Locate the cell with the specified text and output its (x, y) center coordinate. 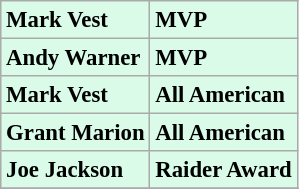
Grant Marion (76, 133)
Andy Warner (76, 58)
Raider Award (224, 170)
Joe Jackson (76, 170)
